Return the [x, y] coordinate for the center point of the cell that contains the specified text.  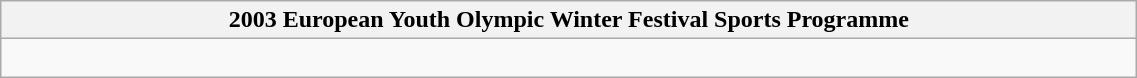
2003 European Youth Olympic Winter Festival Sports Programme [569, 20]
